Return (X, Y) of the center of cell containing provided text 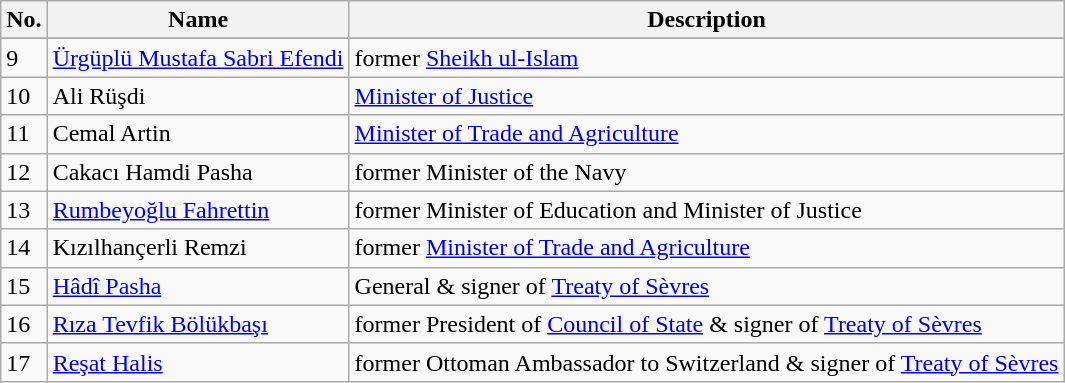
17 (24, 362)
Kızılhançerli Remzi (198, 248)
former Sheikh ul-Islam (706, 58)
No. (24, 20)
Cakacı Hamdi Pasha (198, 172)
16 (24, 324)
Rumbeyoğlu Fahrettin (198, 210)
Ali Rüşdi (198, 96)
12 (24, 172)
Hâdî Pasha (198, 286)
11 (24, 134)
15 (24, 286)
former Ottoman Ambassador to Switzerland & signer of Treaty of Sèvres (706, 362)
former President of Council of State & signer of Treaty of Sèvres (706, 324)
10 (24, 96)
Ürgüplü Mustafa Sabri Efendi (198, 58)
former Minister of the Navy (706, 172)
9 (24, 58)
Name (198, 20)
former Minister of Trade and Agriculture (706, 248)
Rıza Tevfik Bölükbaşı (198, 324)
Description (706, 20)
13 (24, 210)
General & signer of Treaty of Sèvres (706, 286)
Reşat Halis (198, 362)
14 (24, 248)
Cemal Artin (198, 134)
Minister of Justice (706, 96)
former Minister of Education and Minister of Justice (706, 210)
Minister of Trade and Agriculture (706, 134)
